Find where the given text appears and provide that cell's center as (x, y) coordinate. 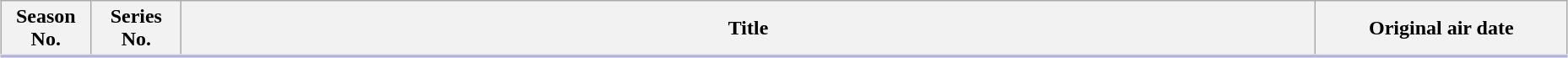
Season No. (46, 29)
Title (748, 29)
Original air date (1441, 29)
Series No. (137, 29)
